Identify which cell holds the provided text, then report its (x, y) central coordinate. 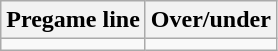
Over/under (210, 20)
Pregame line (74, 20)
